Identify which cell holds the provided text, then report its [X, Y] central coordinate. 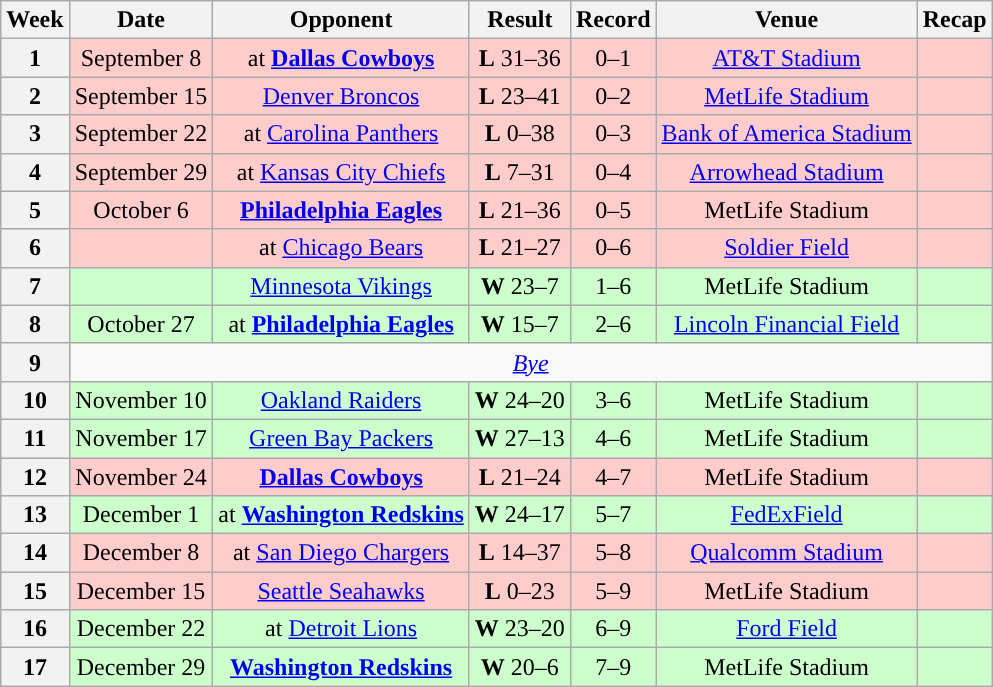
Recap [954, 20]
September 15 [141, 96]
Record [613, 20]
Venue [786, 20]
Washington Redskins [341, 667]
L 31–36 [520, 58]
0–4 [613, 172]
Opponent [341, 20]
Lincoln Financial Field [786, 324]
3 [35, 134]
14 [35, 553]
5–8 [613, 553]
0–1 [613, 58]
0–6 [613, 248]
3–6 [613, 400]
9 [35, 362]
W 20–6 [520, 667]
6 [35, 248]
September 22 [141, 134]
Denver Broncos [341, 96]
Green Bay Packers [341, 438]
L 21–24 [520, 477]
at Dallas Cowboys [341, 58]
November 17 [141, 438]
at Chicago Bears [341, 248]
W 24–20 [520, 400]
0–2 [613, 96]
at Washington Redskins [341, 515]
W 15–7 [520, 324]
Bye [530, 362]
Bank of America Stadium [786, 134]
W 27–13 [520, 438]
Minnesota Vikings [341, 286]
W 23–20 [520, 629]
Date [141, 20]
7 [35, 286]
8 [35, 324]
6–9 [613, 629]
October 6 [141, 210]
13 [35, 515]
at Detroit Lions [341, 629]
Qualcomm Stadium [786, 553]
W 23–7 [520, 286]
FedExField [786, 515]
November 10 [141, 400]
L 21–36 [520, 210]
L 7–31 [520, 172]
4–7 [613, 477]
Ford Field [786, 629]
December 1 [141, 515]
16 [35, 629]
December 22 [141, 629]
17 [35, 667]
November 24 [141, 477]
12 [35, 477]
Result [520, 20]
11 [35, 438]
1 [35, 58]
AT&T Stadium [786, 58]
at San Diego Chargers [341, 553]
Soldier Field [786, 248]
September 8 [141, 58]
5–7 [613, 515]
5 [35, 210]
4–6 [613, 438]
Philadelphia Eagles [341, 210]
15 [35, 591]
at Philadelphia Eagles [341, 324]
December 8 [141, 553]
0–3 [613, 134]
Week [35, 20]
December 29 [141, 667]
10 [35, 400]
1–6 [613, 286]
0–5 [613, 210]
Dallas Cowboys [341, 477]
W 24–17 [520, 515]
Oakland Raiders [341, 400]
September 29 [141, 172]
7–9 [613, 667]
December 15 [141, 591]
L 23–41 [520, 96]
2–6 [613, 324]
L 21–27 [520, 248]
at Kansas City Chiefs [341, 172]
L 14–37 [520, 553]
October 27 [141, 324]
Seattle Seahawks [341, 591]
Arrowhead Stadium [786, 172]
L 0–23 [520, 591]
2 [35, 96]
L 0–38 [520, 134]
4 [35, 172]
at Carolina Panthers [341, 134]
5–9 [613, 591]
